Extract the [x, y] coordinate from the center of the cell holding the provided text.  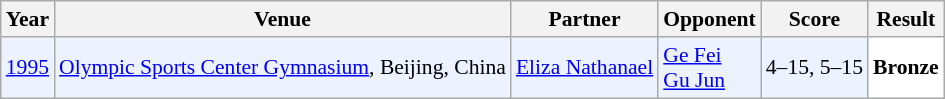
Eliza Nathanael [584, 68]
Partner [584, 19]
Score [814, 19]
4–15, 5–15 [814, 68]
Ge Fei Gu Jun [710, 68]
Year [28, 19]
Result [906, 19]
Olympic Sports Center Gymnasium, Beijing, China [282, 68]
Bronze [906, 68]
Venue [282, 19]
Opponent [710, 19]
1995 [28, 68]
